Capture the cell that displays the provided text and extract its (X, Y) central coordinate. 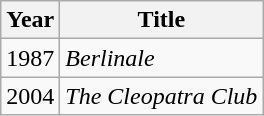
Berlinale (162, 58)
2004 (30, 96)
1987 (30, 58)
The Cleopatra Club (162, 96)
Title (162, 20)
Year (30, 20)
